From the cell containing the given text, extract its center point as (X, Y) coordinate. 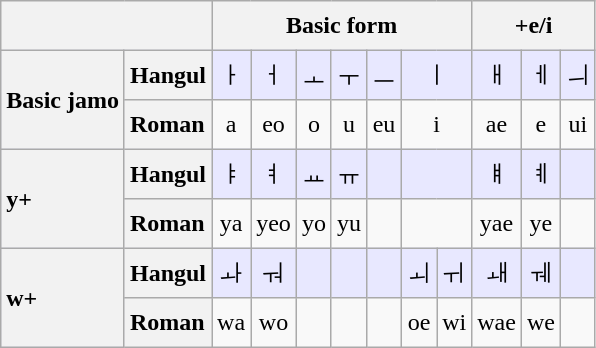
ae (497, 124)
ㅡ (384, 74)
ㅑ (232, 174)
ㅐ (497, 74)
ㅘ (232, 272)
ㅓ (274, 74)
y+ (63, 198)
ye (540, 224)
ㅒ (497, 174)
+e/i (534, 26)
ㅢ (578, 74)
Basic jamo (63, 100)
a (232, 124)
eo (274, 124)
ㅝ (274, 272)
o (314, 124)
eu (384, 124)
wi (454, 322)
ya (232, 224)
ㅜ (348, 74)
ㅠ (348, 174)
w+ (63, 298)
yu (348, 224)
i (437, 124)
ㅙ (497, 272)
oe (420, 322)
wae (497, 322)
yae (497, 224)
u (348, 124)
Basic form (342, 26)
ㅚ (420, 272)
wo (274, 322)
ㅗ (314, 74)
ㅏ (232, 74)
e (540, 124)
yeo (274, 224)
ㅣ (437, 74)
we (540, 322)
ㅛ (314, 174)
ㅞ (540, 272)
ㅕ (274, 174)
ㅔ (540, 74)
wa (232, 322)
yo (314, 224)
ㅟ (454, 272)
ㅖ (540, 174)
ui (578, 124)
